Find where the given text appears and provide that cell's center as (X, Y) coordinate. 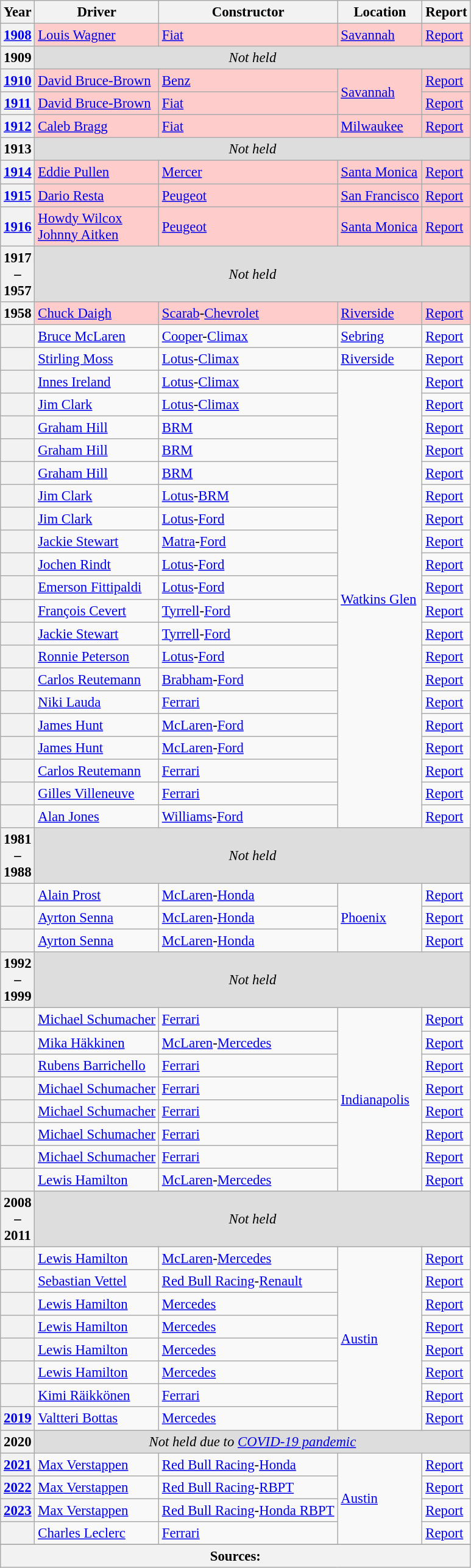
Mika Häkkinen (97, 1043)
Location (380, 12)
2019 (18, 1419)
Lotus-BRM (247, 496)
Mercer (247, 172)
Sources: (235, 1556)
2020 (18, 1441)
Red Bull Racing-Renault (247, 1281)
Rubens Barrichello (97, 1065)
Not held due to COVID-19 pandemic (252, 1441)
Sebring (380, 336)
Cooper-Climax (247, 336)
Year (18, 12)
Ronnie Peterson (97, 656)
Eddie Pullen (97, 172)
Williams-Ford (247, 817)
Dario Resta (97, 195)
Howdy Wilcox Johnny Aitken (97, 226)
1909 (18, 58)
1910 (18, 81)
1913 (18, 149)
Scarab-Chevrolet (247, 313)
2008–2011 (18, 1219)
Kimi Räikkönen (97, 1396)
1915 (18, 195)
2021 (18, 1465)
Watkins Glen (380, 599)
Louis Wagner (97, 35)
François Cevert (97, 611)
Chuck Daigh (97, 313)
Benz (247, 81)
2023 (18, 1510)
Valtteri Bottas (97, 1419)
Phoenix (380, 918)
San Francisco (380, 195)
1916 (18, 226)
2022 (18, 1487)
1911 (18, 103)
Driver (97, 12)
Caleb Bragg (97, 127)
Innes Ireland (97, 382)
Stirling Moss (97, 359)
1981–1988 (18, 856)
Red Bull Racing-Honda RBPT (247, 1510)
Indianapolis (380, 1099)
Bruce McLaren (97, 336)
1912 (18, 127)
1908 (18, 35)
Brabham-Ford (247, 679)
Red Bull Racing-RBPT (247, 1487)
1958 (18, 313)
Matra-Ford (247, 542)
Jochen Rindt (97, 565)
Sebastian Vettel (97, 1281)
Alan Jones (97, 817)
Constructor (247, 12)
Charles Leclerc (97, 1533)
Emerson Fittipaldi (97, 588)
Milwaukee (380, 127)
Red Bull Racing-Honda (247, 1465)
Alain Prost (97, 895)
1992–1999 (18, 980)
Gilles Villeneuve (97, 794)
Niki Lauda (97, 702)
1914 (18, 172)
1917–1957 (18, 274)
